Search for the cell housing the specified text and yield its [X, Y] center coordinate. 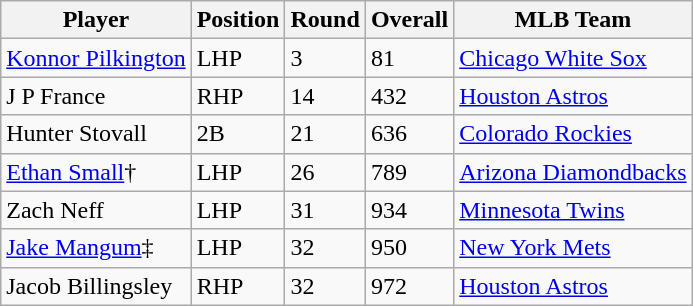
2B [238, 134]
432 [409, 96]
Zach Neff [96, 210]
Overall [409, 20]
789 [409, 172]
Chicago White Sox [573, 58]
972 [409, 286]
Ethan Small† [96, 172]
Jake Mangum‡ [96, 248]
950 [409, 248]
Hunter Stovall [96, 134]
21 [325, 134]
Player [96, 20]
MLB Team [573, 20]
14 [325, 96]
934 [409, 210]
Round [325, 20]
Jacob Billingsley [96, 286]
26 [325, 172]
81 [409, 58]
31 [325, 210]
J P France [96, 96]
3 [325, 58]
Position [238, 20]
636 [409, 134]
New York Mets [573, 248]
Konnor Pilkington [96, 58]
Minnesota Twins [573, 210]
Arizona Diamondbacks [573, 172]
Colorado Rockies [573, 134]
